Return [X, Y] of the center of cell containing provided text 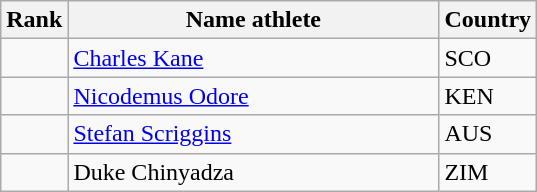
Stefan Scriggins [254, 134]
Charles Kane [254, 58]
Rank [34, 20]
AUS [488, 134]
KEN [488, 96]
Name athlete [254, 20]
Nicodemus Odore [254, 96]
SCO [488, 58]
Duke Chinyadza [254, 172]
Country [488, 20]
ZIM [488, 172]
